From the cell containing the given text, extract its center point as [x, y] coordinate. 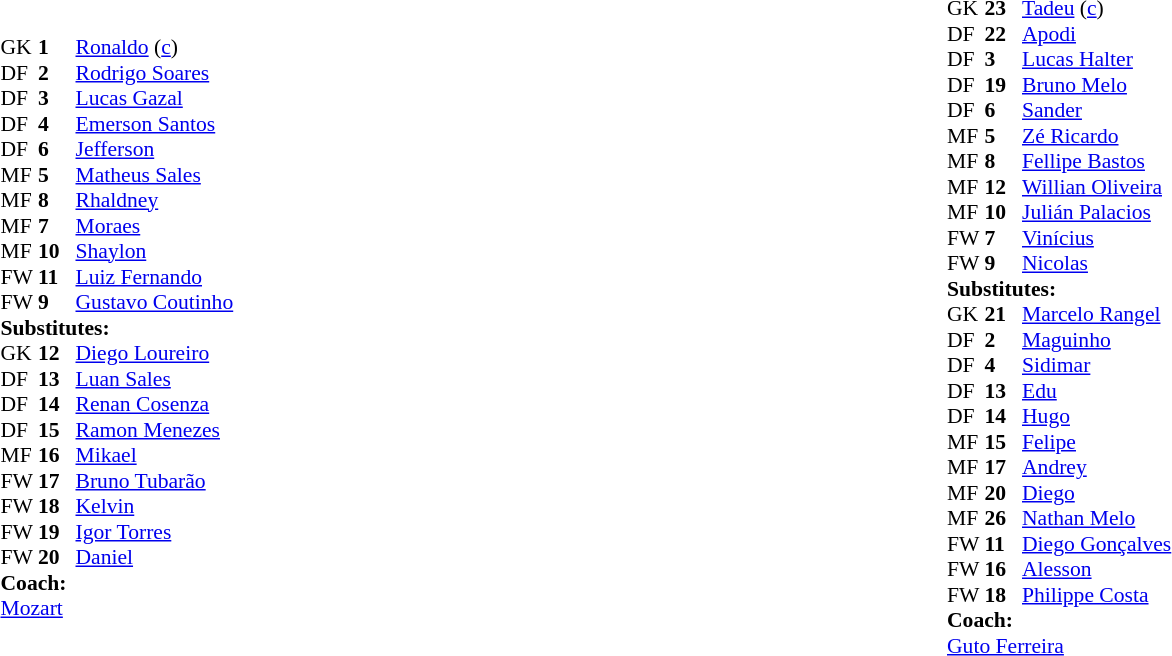
Gustavo Coutinho [155, 302]
Nathan Melo [1096, 519]
Diego [1096, 493]
Andrey [1096, 467]
Mikael [155, 455]
Jefferson [155, 149]
Rodrigo Soares [155, 72]
Matheus Sales [155, 174]
Vinícius [1096, 238]
Alesson [1096, 569]
Luan Sales [155, 378]
Mozart [116, 608]
22 [1003, 34]
Marcelo Rangel [1096, 315]
Ramon Menezes [155, 429]
Luiz Fernando [155, 276]
Lucas Gazal [155, 98]
Rhaldney [155, 200]
Emerson Santos [155, 123]
Diego Gonçalves [1096, 544]
Moraes [155, 225]
Ronaldo (c) [155, 47]
Bruno Tubarão [155, 480]
Hugo [1096, 417]
Shaylon [155, 251]
Kelvin [155, 506]
Edu [1096, 391]
Felipe [1096, 442]
Maguinho [1096, 340]
Julián Palacios [1096, 213]
26 [1003, 519]
Diego Loureiro [155, 353]
Daniel [155, 557]
Philippe Costa [1096, 595]
Willian Oliveira [1096, 187]
Igor Torres [155, 531]
21 [1003, 315]
Apodi [1096, 34]
Lucas Halter [1096, 59]
Nicolas [1096, 263]
Zé Ricardo [1096, 136]
1 [57, 47]
Fellipe Bastos [1096, 161]
Sander [1096, 111]
Renan Cosenza [155, 404]
Bruno Melo [1096, 85]
Sidimar [1096, 365]
